Capture the cell that displays the provided text and extract its [X, Y] central coordinate. 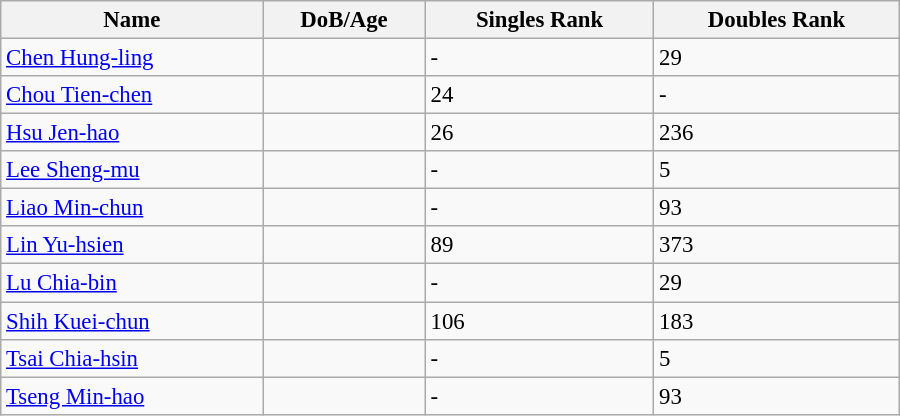
Liao Min-chun [132, 208]
DoB/Age [344, 20]
106 [540, 321]
89 [540, 245]
24 [540, 95]
Chou Tien-chen [132, 95]
Doubles Rank [776, 20]
Tsai Chia-hsin [132, 358]
236 [776, 133]
Singles Rank [540, 20]
Lee Sheng-mu [132, 170]
Lu Chia-bin [132, 283]
Chen Hung-ling [132, 58]
Lin Yu-hsien [132, 245]
183 [776, 321]
26 [540, 133]
Hsu Jen-hao [132, 133]
Name [132, 20]
Shih Kuei-chun [132, 321]
373 [776, 245]
Tseng Min-hao [132, 396]
